Return the [x, y] coordinate for the center point of the cell that contains the specified text.  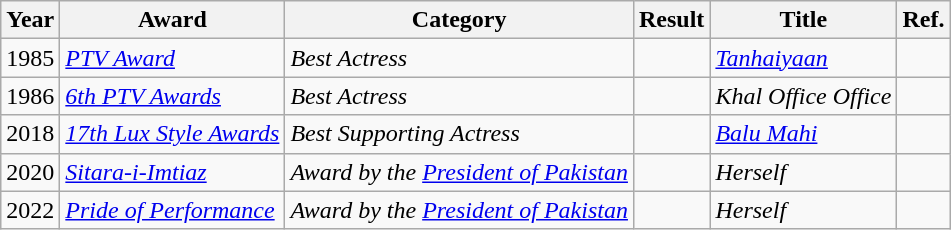
Khal Office Office [804, 96]
Tanhaiyaan [804, 58]
Pride of Performance [172, 210]
2020 [30, 172]
17th Lux Style Awards [172, 134]
PTV Award [172, 58]
Result [671, 20]
Award [172, 20]
2018 [30, 134]
Year [30, 20]
Ref. [924, 20]
Best Supporting Actress [460, 134]
Title [804, 20]
Category [460, 20]
2022 [30, 210]
1985 [30, 58]
6th PTV Awards [172, 96]
Sitara-i-Imtiaz [172, 172]
Balu Mahi [804, 134]
1986 [30, 96]
